Extract the (X, Y) coordinate from the center of the cell holding the provided text.  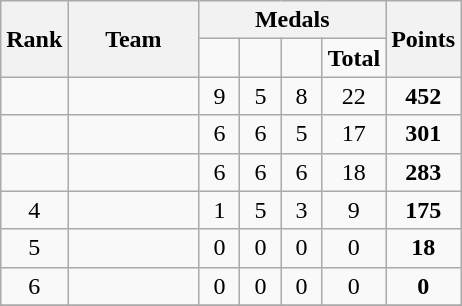
3 (302, 210)
452 (424, 96)
Total (354, 58)
4 (34, 210)
301 (424, 134)
Medals (292, 20)
17 (354, 134)
8 (302, 96)
Team (134, 39)
Points (424, 39)
1 (220, 210)
22 (354, 96)
283 (424, 172)
175 (424, 210)
Rank (34, 39)
